Determine the (X, Y) coordinate at the center of the cell enclosing the given text.  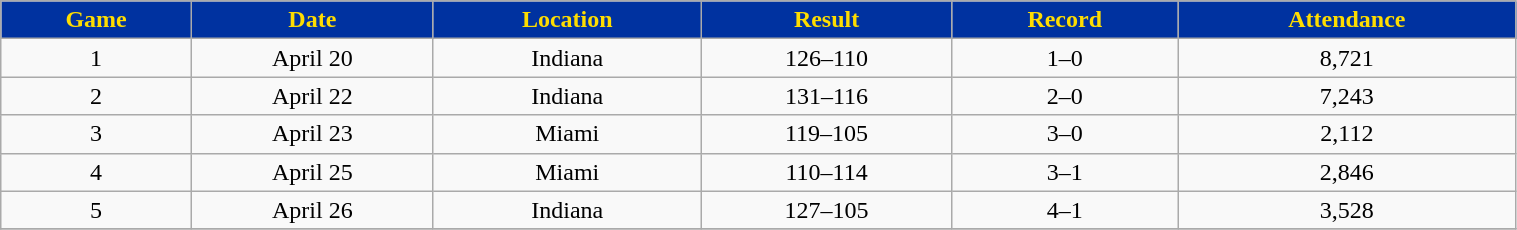
April 26 (312, 210)
131–116 (826, 96)
119–105 (826, 134)
April 25 (312, 172)
April 23 (312, 134)
Result (826, 20)
Location (567, 20)
2,846 (1347, 172)
1–0 (1065, 58)
Game (96, 20)
Date (312, 20)
3–1 (1065, 172)
7,243 (1347, 96)
2–0 (1065, 96)
127–105 (826, 210)
4 (96, 172)
April 20 (312, 58)
2,112 (1347, 134)
5 (96, 210)
3,528 (1347, 210)
8,721 (1347, 58)
3–0 (1065, 134)
3 (96, 134)
4–1 (1065, 210)
Record (1065, 20)
April 22 (312, 96)
110–114 (826, 172)
Attendance (1347, 20)
1 (96, 58)
2 (96, 96)
126–110 (826, 58)
